Identify which cell holds the provided text, then report its [x, y] central coordinate. 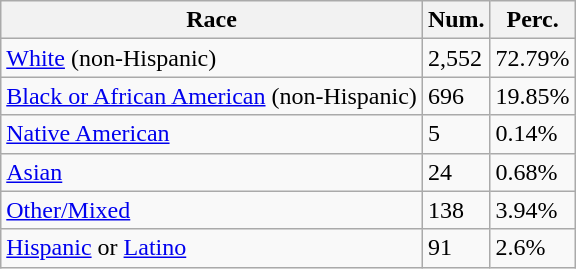
696 [456, 96]
0.14% [532, 134]
Hispanic or Latino [212, 248]
0.68% [532, 172]
19.85% [532, 96]
White (non-Hispanic) [212, 58]
Asian [212, 172]
Other/Mixed [212, 210]
Black or African American (non-Hispanic) [212, 96]
5 [456, 134]
Num. [456, 20]
72.79% [532, 58]
3.94% [532, 210]
Native American [212, 134]
24 [456, 172]
Perc. [532, 20]
Race [212, 20]
2.6% [532, 248]
2,552 [456, 58]
138 [456, 210]
91 [456, 248]
